Return (x, y) of the center of cell containing provided text 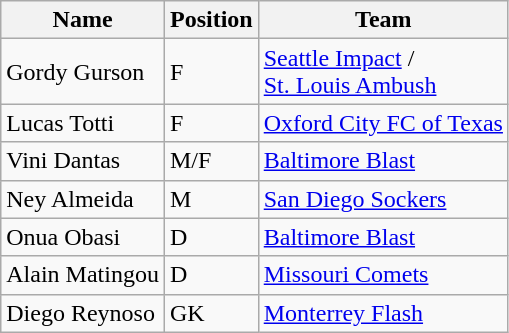
Seattle Impact /St. Louis Ambush (383, 72)
Lucas Totti (83, 123)
Diego Reynoso (83, 313)
Team (383, 20)
Missouri Comets (383, 275)
Vini Dantas (83, 161)
Gordy Gurson (83, 72)
Monterrey Flash (383, 313)
Oxford City FC of Texas (383, 123)
Onua Obasi (83, 237)
Ney Almeida (83, 199)
Name (83, 20)
Alain Matingou (83, 275)
M (211, 199)
GK (211, 313)
M/F (211, 161)
Position (211, 20)
San Diego Sockers (383, 199)
